Identify which cell holds the provided text, then report its [x, y] central coordinate. 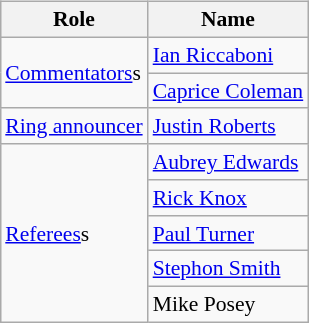
Mike Posey [228, 305]
Rick Knox [228, 198]
Justin Roberts [228, 126]
Caprice Coleman [228, 91]
Ian Riccaboni [228, 55]
Role [74, 20]
Aubrey Edwards [228, 162]
Refereess [74, 233]
Stephon Smith [228, 269]
Ring announcer [74, 126]
Commentatorss [74, 72]
Paul Turner [228, 233]
Name [228, 20]
